Search for the cell housing the specified text and yield its [X, Y] center coordinate. 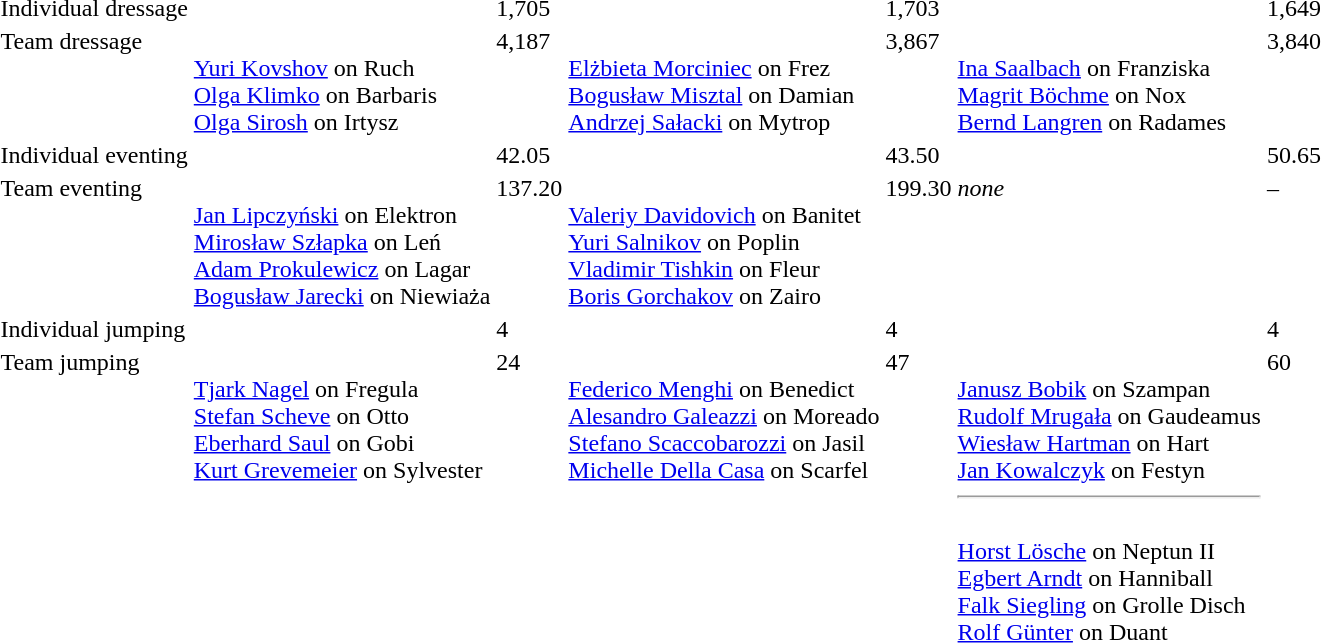
42.05 [530, 155]
Ina Saalbach on Franziska Magrit Böchme on Nox Bernd Langren on Radames [1109, 82]
Valeriy Davidovich on Banitet Yuri Salnikov on Poplin Vladimir Tishkin on Fleur Boris Gorchakov on Zairo [724, 242]
Yuri Kovshov on Ruch Olga Klimko on Barbaris Olga Sirosh on Irtysz [342, 82]
43.50 [918, 155]
Elżbieta Morciniec on Frez Bogusław Misztal on Damian Andrzej Sałacki on Mytrop [724, 82]
4,187 [530, 82]
199.30 [918, 242]
none [1109, 242]
137.20 [530, 242]
3,867 [918, 82]
Jan Lipczyński on Elektron Mirosław Szłapka on Leń Adam Prokulewicz on Lagar Bogusław Jarecki on Niewiaża [342, 242]
